Find where the given text appears and provide that cell's center as [X, Y] coordinate. 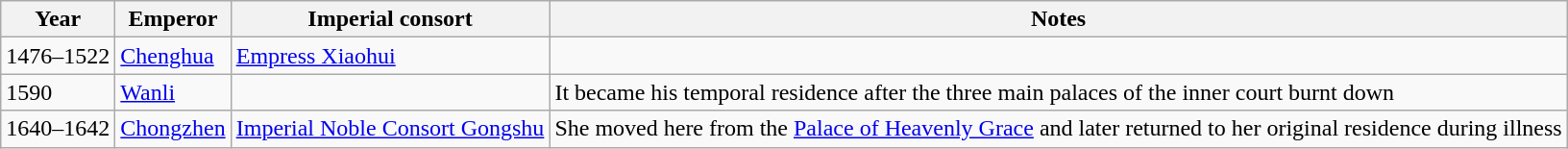
It became his temporal residence after the three main palaces of the inner court burnt down [1059, 92]
Wanli [173, 92]
Notes [1059, 19]
Chenghua [173, 56]
Imperial consort [390, 19]
Year [58, 19]
Imperial Noble Consort Gongshu [390, 129]
She moved here from the Palace of Heavenly Grace and later returned to her original residence during illness [1059, 129]
Chongzhen [173, 129]
Empress Xiaohui [390, 56]
1476–1522 [58, 56]
1590 [58, 92]
1640–1642 [58, 129]
Emperor [173, 19]
